Return the [x, y] coordinate for the center point of the cell that contains the specified text.  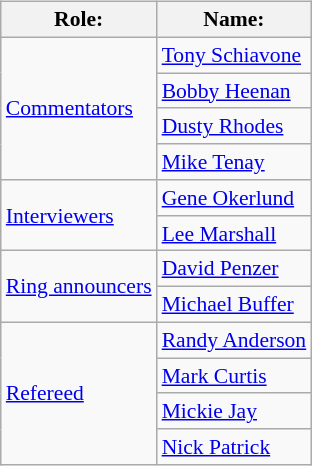
Ring announcers [79, 286]
Randy Anderson [234, 340]
Refereed [79, 393]
Bobby Heenan [234, 91]
Mike Tenay [234, 162]
Mark Curtis [234, 376]
David Penzer [234, 269]
Gene Okerlund [234, 198]
Name: [234, 20]
Nick Patrick [234, 447]
Dusty Rhodes [234, 126]
Lee Marshall [234, 233]
Mickie Jay [234, 411]
Tony Schiavone [234, 55]
Interviewers [79, 216]
Role: [79, 20]
Commentators [79, 108]
Michael Buffer [234, 305]
